Return the (X, Y) coordinate for the center point of the cell that contains the specified text.  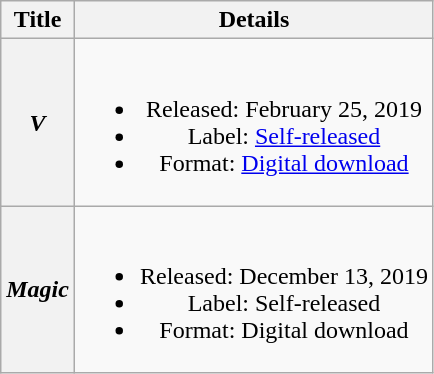
Released: December 13, 2019Label: Self-releasedFormat: Digital download (254, 290)
Released: February 25, 2019Label: Self-releasedFormat: Digital download (254, 122)
Magic (38, 290)
Title (38, 20)
Details (254, 20)
V (38, 122)
